Pinpoint the cell where the given text exists, returning its (X, Y) midpoint coordinate. 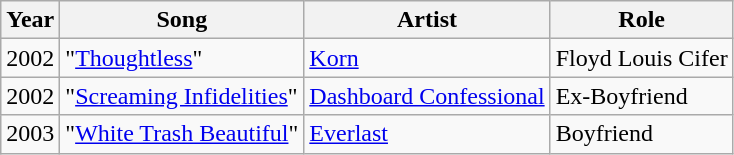
Year (30, 20)
Role (642, 20)
"White Trash Beautiful" (182, 134)
Everlast (427, 134)
Artist (427, 20)
Floyd Louis Cifer (642, 58)
Boyfriend (642, 134)
2003 (30, 134)
Korn (427, 58)
"Thoughtless" (182, 58)
"Screaming Infidelities" (182, 96)
Dashboard Confessional (427, 96)
Song (182, 20)
Ex-Boyfriend (642, 96)
